Extract the (x, y) coordinate from the center of the cell holding the provided text.  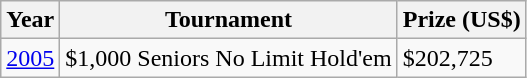
Tournament (228, 20)
2005 (30, 58)
Year (30, 20)
$202,725 (462, 58)
Prize (US$) (462, 20)
$1,000 Seniors No Limit Hold'em (228, 58)
